Capture the cell that displays the provided text and extract its (x, y) central coordinate. 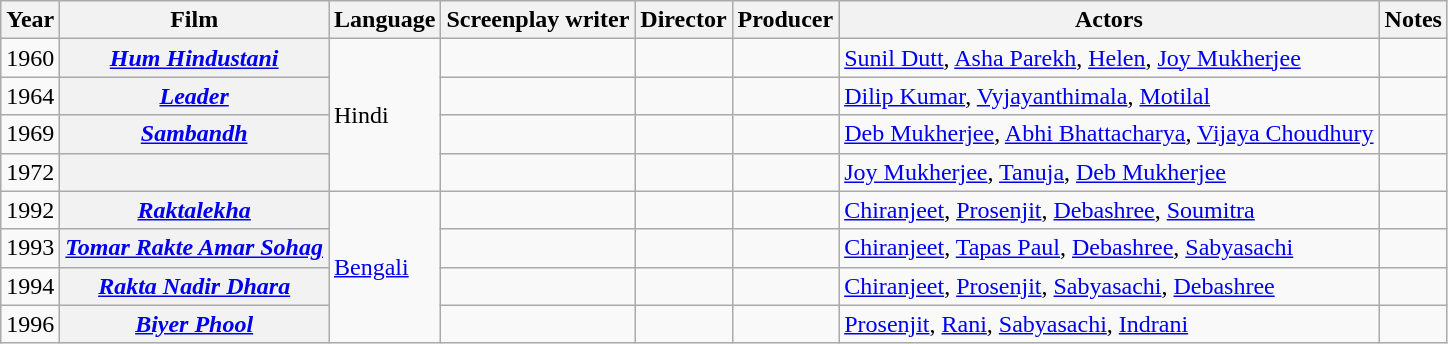
Film (194, 20)
Chiranjeet, Prosenjit, Sabyasachi, Debashree (1109, 286)
Dilip Kumar, Vyjayanthimala, Motilal (1109, 96)
Bengali (384, 267)
Raktalekha (194, 210)
Deb Mukherjee, Abhi Bhattacharya, Vijaya Choudhury (1109, 134)
1992 (30, 210)
Rakta Nadir Dhara (194, 286)
Year (30, 20)
1994 (30, 286)
Actors (1109, 20)
Sambandh (194, 134)
Language (384, 20)
1972 (30, 172)
Prosenjit, Rani, Sabyasachi, Indrani (1109, 324)
1964 (30, 96)
Director (684, 20)
Notes (1413, 20)
Chiranjeet, Tapas Paul, Debashree, Sabyasachi (1109, 248)
Biyer Phool (194, 324)
Hindi (384, 115)
Producer (786, 20)
1996 (30, 324)
Joy Mukherjee, Tanuja, Deb Mukherjee (1109, 172)
Sunil Dutt, Asha Parekh, Helen, Joy Mukherjee (1109, 58)
1960 (30, 58)
Tomar Rakte Amar Sohag (194, 248)
Chiranjeet, Prosenjit, Debashree, Soumitra (1109, 210)
Leader (194, 96)
Screenplay writer (538, 20)
1969 (30, 134)
Hum Hindustani (194, 58)
1993 (30, 248)
